Find where the given text appears and provide that cell's center as (x, y) coordinate. 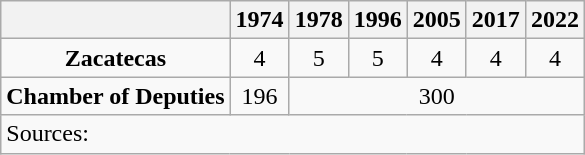
2022 (554, 20)
Chamber of Deputies (116, 96)
2017 (496, 20)
Zacatecas (116, 58)
Sources: (293, 134)
1974 (260, 20)
196 (260, 96)
300 (436, 96)
1978 (318, 20)
2005 (436, 20)
1996 (378, 20)
